Return the (x, y) coordinate for the center point of the cell that contains the specified text.  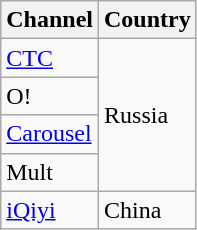
Russia (148, 115)
iQiyi (50, 210)
O! (50, 96)
CTC (50, 58)
Carousel (50, 134)
Country (148, 20)
Channel (50, 20)
China (148, 210)
Mult (50, 172)
